Locate the cell with the specified text and output its (X, Y) center coordinate. 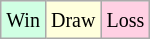
Draw (72, 20)
Win (24, 20)
Loss (126, 20)
